Identify which cell holds the provided text, then report its [x, y] central coordinate. 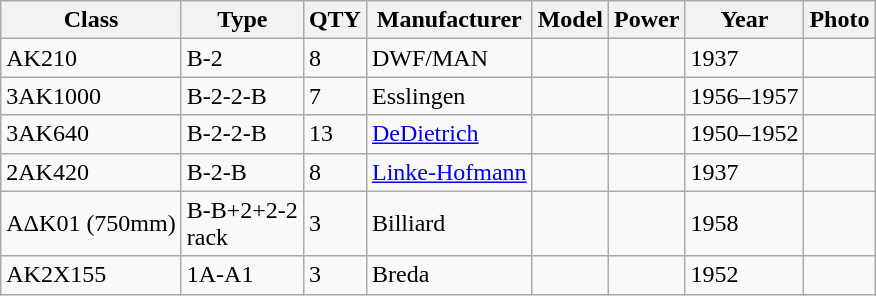
1952 [744, 275]
ΑΚ2Χ155 [91, 275]
1950–1952 [744, 134]
Β-2 [242, 58]
ΑΔΚ01 (750mm) [91, 224]
3ΑΚ640 [91, 134]
DeDietrich [449, 134]
3ΑΚ1000 [91, 96]
Linke-Hofmann [449, 172]
Power [647, 20]
2ΑΚ420 [91, 172]
ΑΚ210 [91, 58]
Year [744, 20]
B-2-B [242, 172]
Manufacturer [449, 20]
1958 [744, 224]
7 [334, 96]
Model [570, 20]
1A-A1 [242, 275]
DWF/MAN [449, 58]
QTY [334, 20]
B-B+2+2-2rack [242, 224]
Breda [449, 275]
Billiard [449, 224]
1956–1957 [744, 96]
Class [91, 20]
13 [334, 134]
Photo [840, 20]
Type [242, 20]
Esslingen [449, 96]
